Output the [X, Y] coordinate of the center of the cell containing the given text.  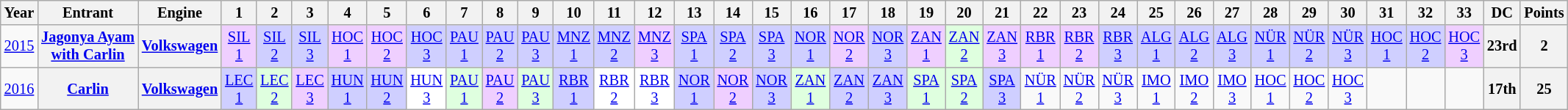
LEC1 [239, 89]
12 [654, 12]
23rd [1502, 46]
MNZ2 [615, 46]
IMO2 [1195, 89]
14 [734, 12]
17th [1502, 89]
ALG1 [1156, 46]
19 [926, 12]
8 [500, 12]
2016 [19, 89]
Entrant [88, 12]
7 [465, 12]
24 [1117, 12]
HUN3 [426, 89]
6 [426, 12]
15 [772, 12]
26 [1195, 12]
31 [1386, 12]
4 [348, 12]
LEC2 [274, 89]
11 [615, 12]
SIL1 [239, 46]
LEC3 [309, 89]
18 [888, 12]
17 [850, 12]
2015 [19, 46]
10 [573, 12]
1 [239, 12]
Jagonya Ayamwith Carlin [88, 46]
ALG2 [1195, 46]
DC [1502, 12]
13 [694, 12]
33 [1464, 12]
3 [309, 12]
Year [19, 12]
22 [1041, 12]
27 [1232, 12]
Engine [179, 12]
IMO1 [1156, 89]
HUN1 [348, 89]
9 [535, 12]
Points [1544, 12]
HUN2 [387, 89]
23 [1079, 12]
28 [1270, 12]
29 [1309, 12]
MNZ3 [654, 46]
MNZ1 [573, 46]
21 [1002, 12]
SIL2 [274, 46]
32 [1426, 12]
SIL3 [309, 46]
5 [387, 12]
IMO3 [1232, 89]
20 [964, 12]
ALG3 [1232, 46]
Carlin [88, 89]
16 [810, 12]
30 [1348, 12]
